Search for the cell housing the specified text and yield its [x, y] center coordinate. 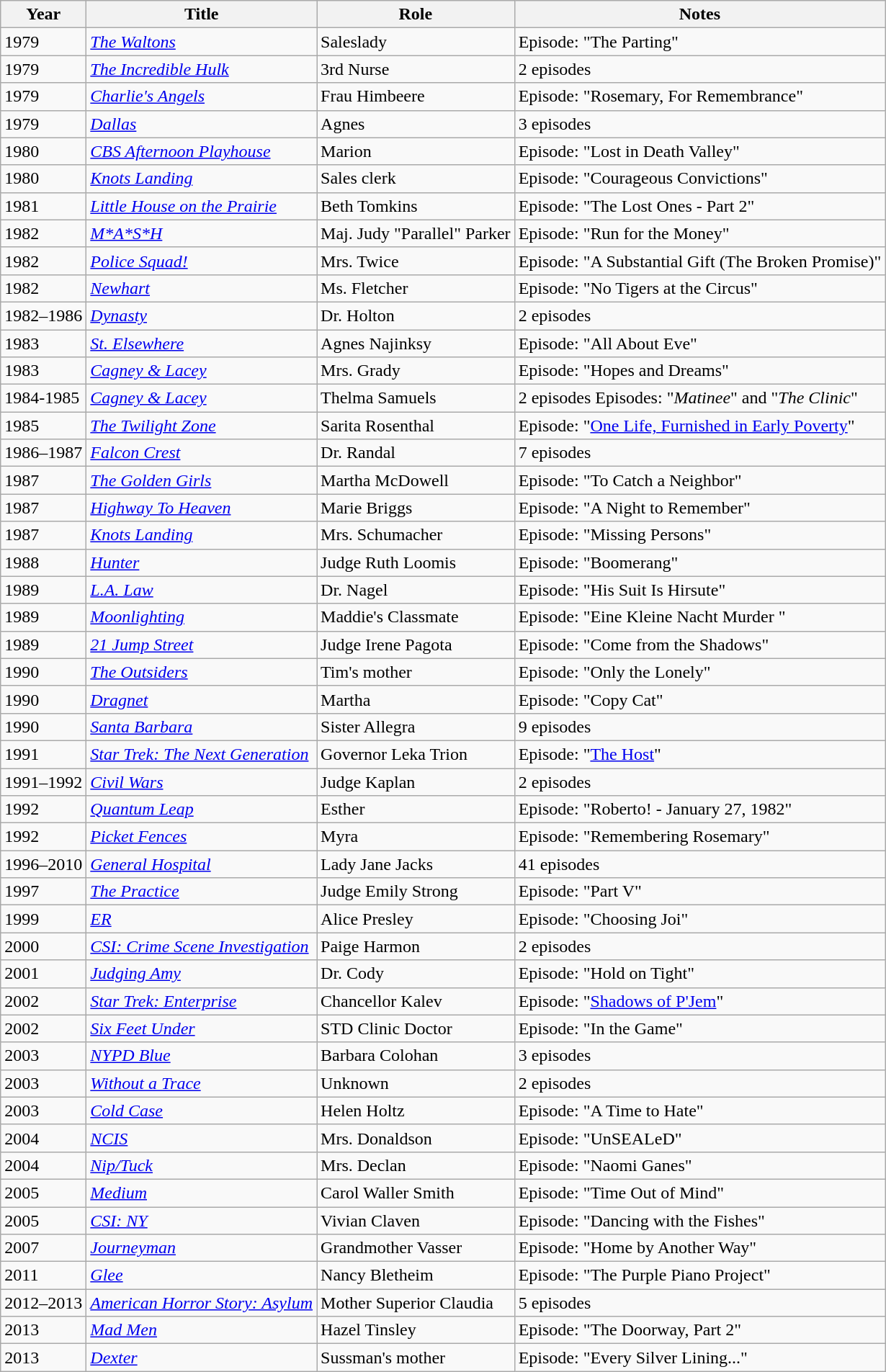
Maddie's Classmate [416, 617]
CSI: NY [202, 1221]
2001 [43, 974]
Dallas [202, 124]
Episode: "A Time to Hate" [700, 1111]
Agnes [416, 124]
Martha McDowell [416, 480]
1988 [43, 562]
Episode: "Come from the Shadows" [700, 645]
CBS Afternoon Playhouse [202, 151]
Maj. Judy "Parallel" Parker [416, 233]
American Horror Story: Asylum [202, 1303]
Episode: "Part V" [700, 892]
1991 [43, 754]
Episode: "Eine Kleine Nacht Murder " [700, 617]
Dragnet [202, 699]
ER [202, 919]
The Incredible Hulk [202, 69]
Barbara Colohan [416, 1056]
2007 [43, 1248]
Nip/Tuck [202, 1165]
Chancellor Kalev [416, 1001]
Unknown [416, 1083]
The Waltons [202, 42]
Beth Tomkins [416, 206]
The Golden Girls [202, 480]
Dynasty [202, 315]
Episode: "The Host" [700, 754]
Tim's mother [416, 672]
1984-1985 [43, 398]
Episode: "Boomerang" [700, 562]
1982–1986 [43, 315]
Episode: "The Parting" [700, 42]
Police Squad! [202, 261]
Episode: "Roberto! - January 27, 1982" [700, 810]
2011 [43, 1275]
The Practice [202, 892]
21 Jump Street [202, 645]
Episode: "Time Out of Mind" [700, 1193]
Paige Harmon [416, 946]
Governor Leka Trion [416, 754]
Episode: "In the Game" [700, 1028]
Charlie's Angels [202, 97]
5 episodes [700, 1303]
Marion [416, 151]
Highway To Heaven [202, 508]
Dexter [202, 1358]
Thelma Samuels [416, 398]
Episode: "Every Silver Lining..." [700, 1358]
1981 [43, 206]
Mrs. Schumacher [416, 535]
Mrs. Twice [416, 261]
Star Trek: Enterprise [202, 1001]
Episode: "The Lost Ones - Part 2" [700, 206]
Episode: "Lost in Death Valley" [700, 151]
L.A. Law [202, 590]
Picket Fences [202, 837]
M*A*S*H [202, 233]
Mother Superior Claudia [416, 1303]
Mrs. Declan [416, 1165]
Year [43, 14]
Judge Irene Pagota [416, 645]
1985 [43, 426]
Hazel Tinsley [416, 1330]
Without a Trace [202, 1083]
Helen Holtz [416, 1111]
Martha [416, 699]
Sussman's mother [416, 1358]
41 episodes [700, 864]
Sister Allegra [416, 727]
Episode: "One Life, Furnished in Early Poverty" [700, 426]
Lady Jane Jacks [416, 864]
7 episodes [700, 453]
Episode: "The Purple Piano Project" [700, 1275]
Moonlighting [202, 617]
Agnes Najinksy [416, 344]
Mad Men [202, 1330]
Episode: "Hopes and Dreams" [700, 371]
Journeyman [202, 1248]
1986–1987 [43, 453]
Myra [416, 837]
Grandmother Vasser [416, 1248]
St. Elsewhere [202, 344]
Episode: "Run for the Money" [700, 233]
2 episodes Episodes: "Matinee" and "The Clinic" [700, 398]
Title [202, 14]
STD Clinic Doctor [416, 1028]
Judge Ruth Loomis [416, 562]
Marie Briggs [416, 508]
Newhart [202, 288]
Judge Emily Strong [416, 892]
Episode: "All About Eve" [700, 344]
Episode: "Missing Persons" [700, 535]
Episode: "Remembering Rosemary" [700, 837]
Episode: "To Catch a Neighbor" [700, 480]
Episode: "Dancing with the Fishes" [700, 1221]
Little House on the Prairie [202, 206]
Judge Kaplan [416, 781]
The Outsiders [202, 672]
Episode: "Copy Cat" [700, 699]
Frau Himbeere [416, 97]
Episode: "Home by Another Way" [700, 1248]
Episode: "Rosemary, For Remembrance" [700, 97]
Dr. Nagel [416, 590]
2000 [43, 946]
Nancy Bletheim [416, 1275]
The Twilight Zone [202, 426]
Falcon Crest [202, 453]
Notes [700, 14]
Episode: "Shadows of P'Jem" [700, 1001]
Santa Barbara [202, 727]
Esther [416, 810]
Quantum Leap [202, 810]
Sales clerk [416, 179]
Episode: "Only the Lonely" [700, 672]
Alice Presley [416, 919]
3rd Nurse [416, 69]
Episode: "His Suit Is Hirsute" [700, 590]
Six Feet Under [202, 1028]
NYPD Blue [202, 1056]
1991–1992 [43, 781]
Hunter [202, 562]
Episode: "A Substantial Gift (The Broken Promise)" [700, 261]
9 episodes [700, 727]
Dr. Cody [416, 974]
1999 [43, 919]
Episode: "Choosing Joi" [700, 919]
Glee [202, 1275]
Dr. Holton [416, 315]
Mrs. Grady [416, 371]
Medium [202, 1193]
Cold Case [202, 1111]
NCIS [202, 1138]
Ms. Fletcher [416, 288]
1996–2010 [43, 864]
Episode: "The Doorway, Part 2" [700, 1330]
Saleslady [416, 42]
Episode: "A Night to Remember" [700, 508]
Dr. Randal [416, 453]
Role [416, 14]
Episode: "Naomi Ganes" [700, 1165]
Carol Waller Smith [416, 1193]
Episode: "Hold on Tight" [700, 974]
Mrs. Donaldson [416, 1138]
CSI: Crime Scene Investigation [202, 946]
Judging Amy [202, 974]
1997 [43, 892]
General Hospital [202, 864]
Episode: "UnSEALeD" [700, 1138]
Episode: "Courageous Convictions" [700, 179]
Civil Wars [202, 781]
2012–2013 [43, 1303]
Episode: "No Tigers at the Circus" [700, 288]
Sarita Rosenthal [416, 426]
Star Trek: The Next Generation [202, 754]
Vivian Claven [416, 1221]
